Search for the cell housing the specified text and yield its [x, y] center coordinate. 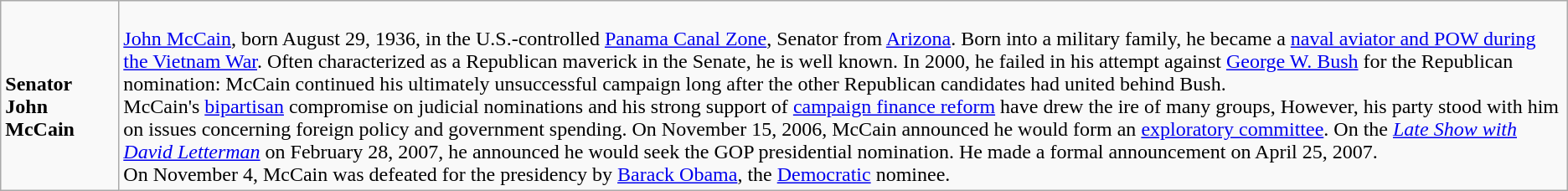
Senator John McCain [60, 95]
